For the text-containing cell, return its midpoint in [X, Y] coordinate format. 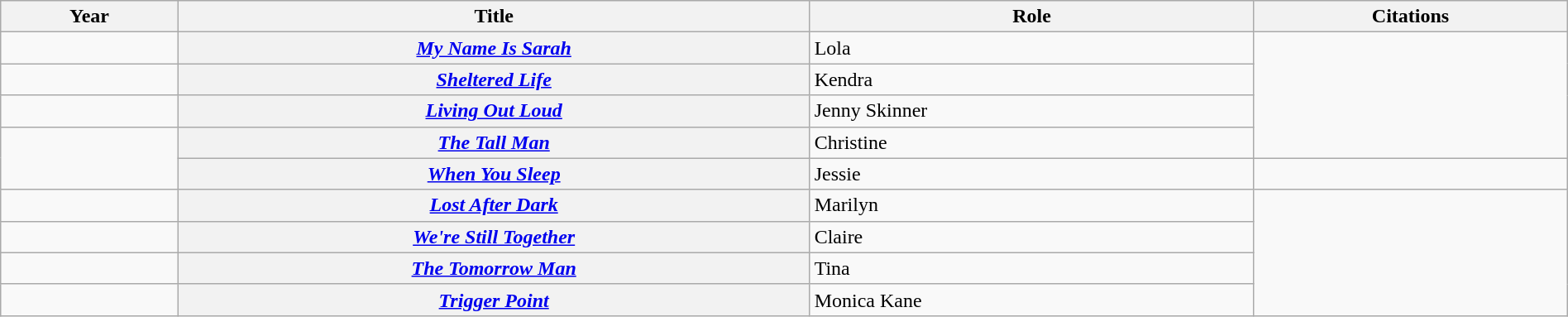
The Tomorrow Man [494, 268]
Living Out Loud [494, 111]
Jessie [1032, 174]
Title [494, 17]
Monica Kane [1032, 300]
The Tall Man [494, 142]
My Name Is Sarah [494, 48]
Jenny Skinner [1032, 111]
Tina [1032, 268]
Year [89, 17]
Role [1032, 17]
We're Still Together [494, 237]
Sheltered Life [494, 79]
Trigger Point [494, 300]
Kendra [1032, 79]
Citations [1411, 17]
Claire [1032, 237]
Lost After Dark [494, 205]
When You Sleep [494, 174]
Lola [1032, 48]
Marilyn [1032, 205]
Christine [1032, 142]
